Return the [x, y] coordinate for the center point of the cell that contains the specified text.  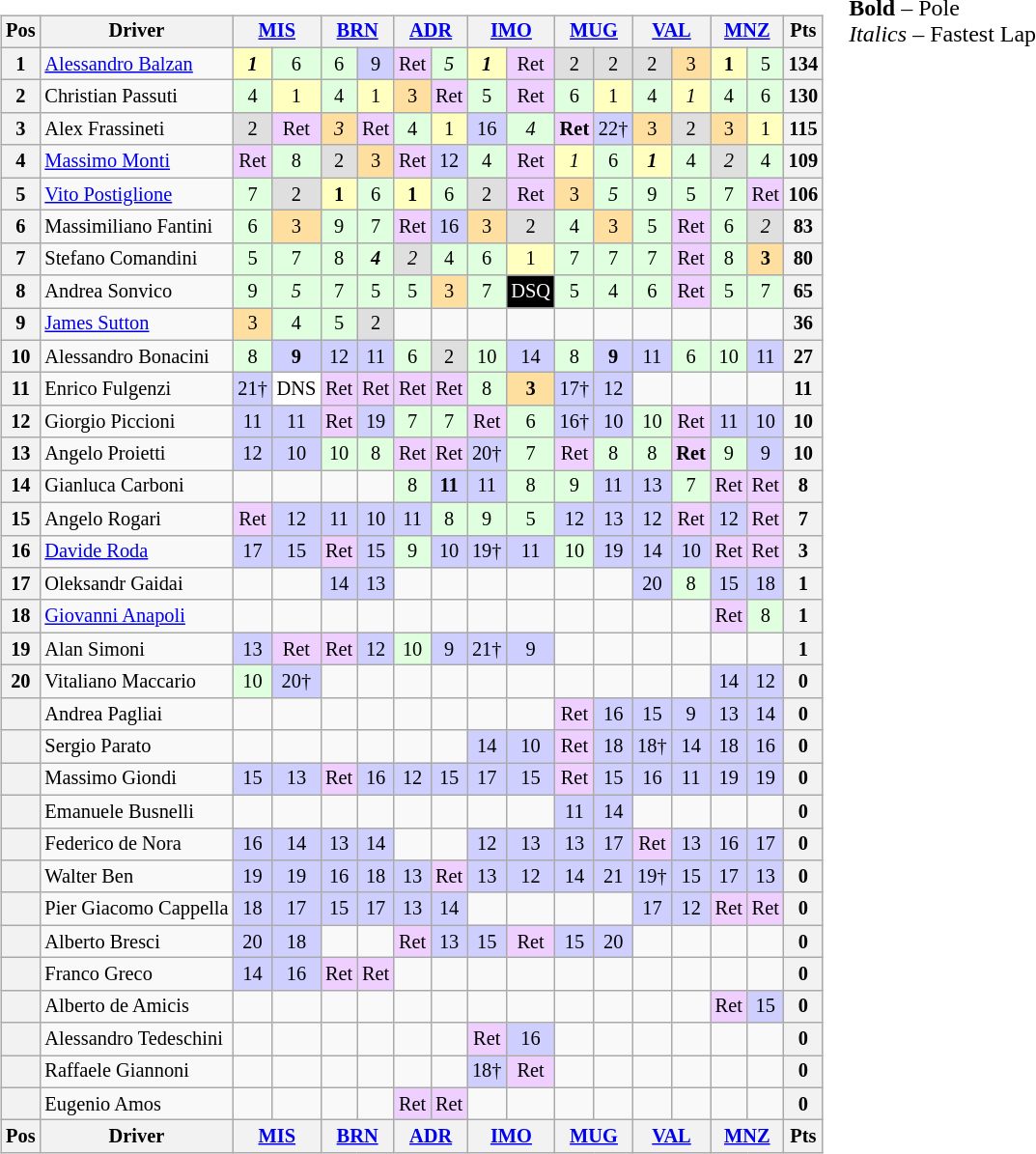
Sergio Parato [136, 746]
Massimo Monti [136, 161]
Angelo Rogari [136, 519]
21 [613, 877]
Alex Frassineti [136, 129]
109 [803, 161]
Walter Ben [136, 877]
Andrea Pagliai [136, 714]
115 [803, 129]
Giorgio Piccioni [136, 422]
Christian Passuti [136, 97]
Massimiliano Fantini [136, 227]
65 [803, 292]
Alberto Bresci [136, 942]
80 [803, 259]
134 [803, 64]
27 [803, 356]
Enrico Fulgenzi [136, 389]
Oleksandr Gaidai [136, 584]
James Sutton [136, 324]
Giovanni Anapoli [136, 616]
Franco Greco [136, 974]
Davide Roda [136, 551]
Eugenio Amos [136, 1104]
Alan Simoni [136, 649]
DNS [296, 389]
Pier Giacomo Cappella [136, 909]
Alberto de Amicis [136, 1006]
Emanuele Busnelli [136, 811]
Alessandro Bonacini [136, 356]
17† [574, 389]
Stefano Comandini [136, 259]
36 [803, 324]
Andrea Sonvico [136, 292]
83 [803, 227]
Gianluca Carboni [136, 487]
Alessandro Tedeschini [136, 1039]
16† [574, 422]
Alessandro Balzan [136, 64]
22† [613, 129]
Vito Postiglione [136, 194]
Raffaele Giannoni [136, 1072]
Vitaliano Maccario [136, 682]
Federico de Nora [136, 844]
DSQ [530, 292]
130 [803, 97]
106 [803, 194]
Massimo Giondi [136, 779]
Angelo Proietti [136, 454]
